Extract the [x, y] coordinate from the center of the cell holding the provided text.  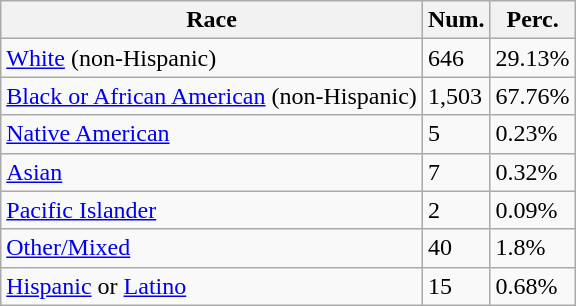
Asian [212, 172]
Hispanic or Latino [212, 286]
2 [456, 210]
Perc. [532, 20]
1,503 [456, 96]
646 [456, 58]
0.68% [532, 286]
1.8% [532, 248]
White (non-Hispanic) [212, 58]
29.13% [532, 58]
Black or African American (non-Hispanic) [212, 96]
Native American [212, 134]
Other/Mixed [212, 248]
Pacific Islander [212, 210]
0.09% [532, 210]
40 [456, 248]
15 [456, 286]
67.76% [532, 96]
0.23% [532, 134]
5 [456, 134]
Race [212, 20]
7 [456, 172]
0.32% [532, 172]
Num. [456, 20]
